Capture the cell that displays the provided text and extract its [X, Y] central coordinate. 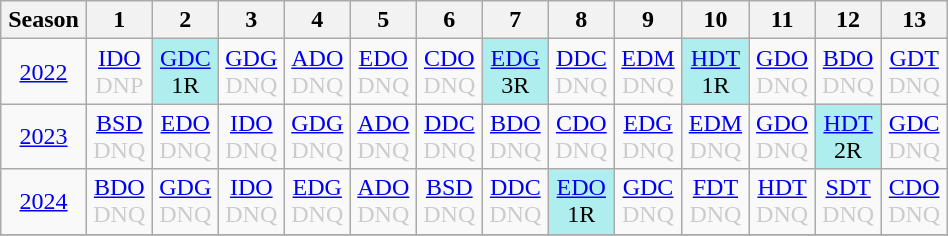
HDT2R [848, 136]
8 [581, 20]
EDG3R [515, 72]
9 [648, 20]
2 [185, 20]
12 [848, 20]
HDTDNQ [782, 202]
3 [251, 20]
GDTDNQ [914, 72]
IDODNP [119, 72]
2022 [44, 72]
2024 [44, 202]
7 [515, 20]
GDC1R [185, 72]
11 [782, 20]
13 [914, 20]
5 [383, 20]
1 [119, 20]
EDO1R [581, 202]
10 [716, 20]
SDTDNQ [848, 202]
Season [44, 20]
4 [317, 20]
FDTDNQ [716, 202]
2023 [44, 136]
HDT1R [716, 72]
6 [449, 20]
